Provide the [x, y] coordinate of the cell's center where the given text is located.  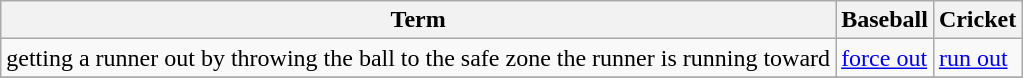
force out [885, 58]
getting a runner out by throwing the ball to the safe zone the runner is running toward [418, 58]
Term [418, 20]
Baseball [885, 20]
Cricket [977, 20]
run out [977, 58]
